Detect which cell encompasses the target text, then output its [x, y] center coordinate. 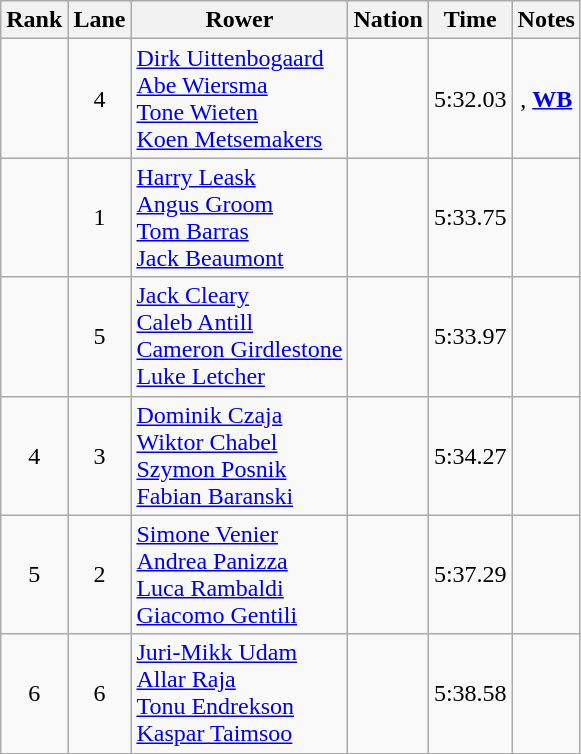
Dirk UittenbogaardAbe WiersmaTone WietenKoen Metsemakers [240, 98]
Harry LeaskAngus GroomTom BarrasJack Beaumont [240, 218]
Rower [240, 20]
5:34.27 [470, 456]
Nation [388, 20]
5:33.97 [470, 336]
Notes [546, 20]
5:38.58 [470, 694]
, WB [546, 98]
Juri-Mikk UdamAllar RajaTonu EndreksonKaspar Taimsoo [240, 694]
Simone VenierAndrea PanizzaLuca RambaldiGiacomo Gentili [240, 574]
5:33.75 [470, 218]
Rank [34, 20]
Jack ClearyCaleb AntillCameron GirdlestoneLuke Letcher [240, 336]
1 [100, 218]
5:37.29 [470, 574]
Lane [100, 20]
Dominik CzajaWiktor ChabelSzymon PosnikFabian Baranski [240, 456]
3 [100, 456]
2 [100, 574]
5:32.03 [470, 98]
Time [470, 20]
